From the cell containing the given text, extract its center point as [X, Y] coordinate. 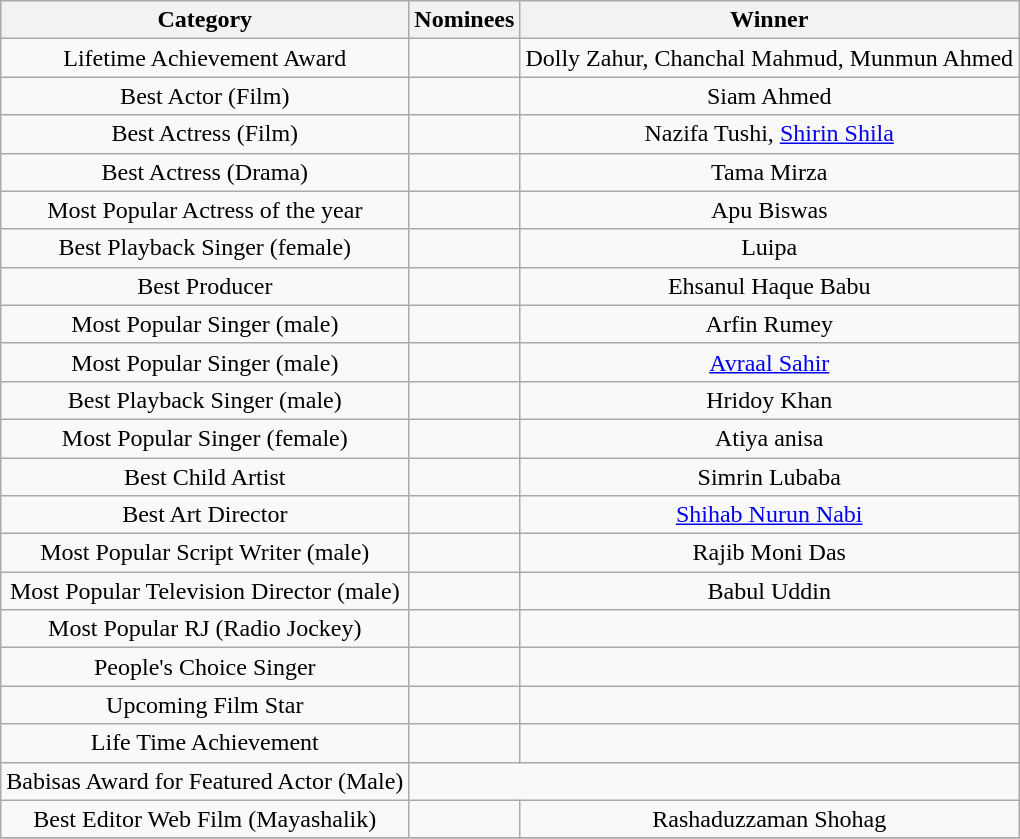
Arfin Rumey [770, 324]
People's Choice Singer [205, 667]
Upcoming Film Star [205, 705]
Best Playback Singer (male) [205, 400]
Nazifa Tushi, Shirin Shila [770, 134]
Dolly Zahur, Chanchal Mahmud, Munmun Ahmed [770, 58]
Best Editor Web Film (Mayashalik) [205, 819]
Rashaduzzaman Shohag [770, 819]
Avraal Sahir [770, 362]
Apu Biswas [770, 210]
Most Popular Television Director (male) [205, 591]
Most Popular RJ (Radio Jockey) [205, 629]
Simrin Lubaba [770, 477]
Best Actress (Film) [205, 134]
Luipa [770, 248]
Rajib Moni Das [770, 553]
Shihab Nurun Nabi [770, 515]
Category [205, 20]
Nominees [464, 20]
Babisas Award for Featured Actor (Male) [205, 781]
Winner [770, 20]
Tama Mirza [770, 172]
Hridoy Khan [770, 400]
Ehsanul Haque Babu [770, 286]
Siam Ahmed [770, 96]
Best Child Artist [205, 477]
Babul Uddin [770, 591]
Most Popular Singer (female) [205, 438]
Most Popular Actress of the year [205, 210]
Best Actress (Drama) [205, 172]
Best Actor (Film) [205, 96]
Atiya anisa [770, 438]
Lifetime Achievement Award [205, 58]
Most Popular Script Writer (male) [205, 553]
Life Time Achievement [205, 743]
Best Art Director [205, 515]
Best Producer [205, 286]
Best Playback Singer (female) [205, 248]
